Search for the cell housing the specified text and yield its (x, y) center coordinate. 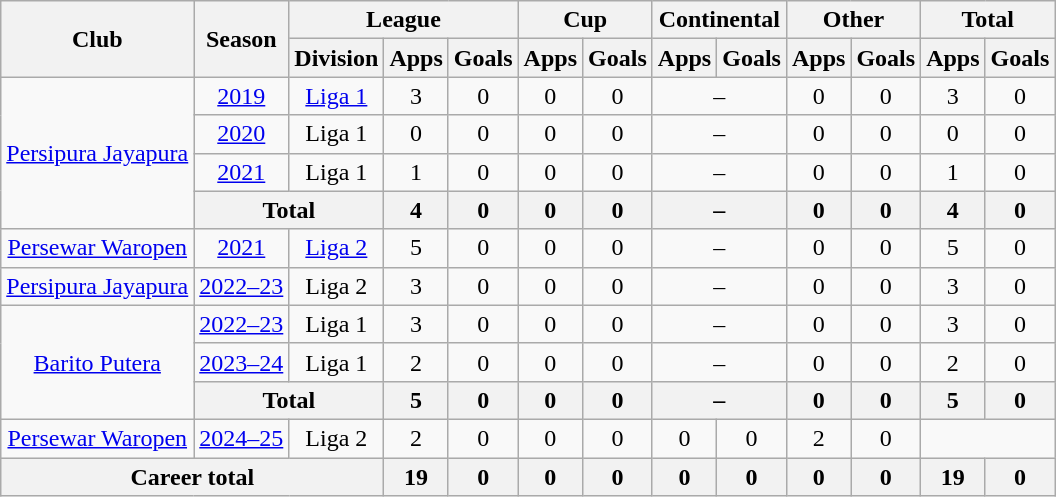
2024–25 (242, 438)
Division (336, 58)
Career total (192, 477)
2019 (242, 96)
2023–24 (242, 362)
Cup (585, 20)
League (404, 20)
Barito Putera (98, 362)
Other (853, 20)
Season (242, 39)
Club (98, 39)
2020 (242, 134)
Continental (719, 20)
